For the text-containing cell, return its midpoint in (X, Y) coordinate format. 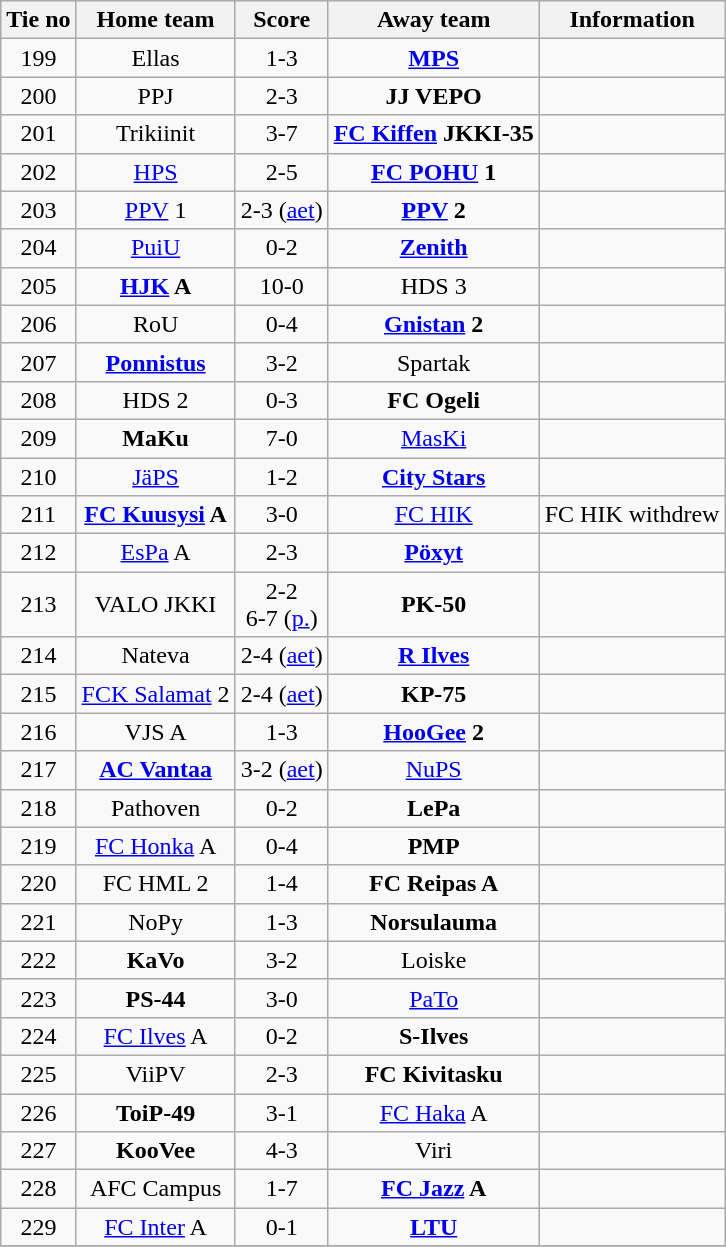
212 (38, 553)
228 (38, 1189)
208 (38, 400)
199 (38, 58)
JJ VEPO (434, 96)
3-1 (282, 1113)
Ponnistus (156, 362)
Viri (434, 1151)
KP-75 (434, 694)
1-4 (282, 884)
206 (38, 324)
205 (38, 286)
FC Kivitasku (434, 1074)
PS-44 (156, 998)
FC HIK (434, 515)
3-7 (282, 134)
222 (38, 960)
LePa (434, 808)
FC Kiffen JKKI-35 (434, 134)
FC Jazz A (434, 1189)
JäPS (156, 477)
FC Reipas A (434, 884)
215 (38, 694)
Gnistan 2 (434, 324)
PK-50 (434, 604)
226 (38, 1113)
LTU (434, 1227)
NoPy (156, 922)
HooGee 2 (434, 732)
R Ilves (434, 656)
Norsulauma (434, 922)
220 (38, 884)
PuiU (156, 248)
Score (282, 20)
VJS A (156, 732)
2-2 6-7 (p.) (282, 604)
Home team (156, 20)
AC Vantaa (156, 770)
224 (38, 1036)
10-0 (282, 286)
City Stars (434, 477)
Trikiinit (156, 134)
S-Ilves (434, 1036)
RoU (156, 324)
ToiP-49 (156, 1113)
Pathoven (156, 808)
VALO JKKI (156, 604)
2-3 (aet) (282, 210)
Nateva (156, 656)
227 (38, 1151)
225 (38, 1074)
KooVee (156, 1151)
MaKu (156, 438)
221 (38, 922)
214 (38, 656)
FC POHU 1 (434, 172)
0-1 (282, 1227)
KaVo (156, 960)
ViiPV (156, 1074)
218 (38, 808)
PPJ (156, 96)
Pöxyt (434, 553)
PMP (434, 846)
FC HML 2 (156, 884)
HPS (156, 172)
200 (38, 96)
HDS 3 (434, 286)
209 (38, 438)
Away team (434, 20)
FCK Salamat 2 (156, 694)
1-7 (282, 1189)
FC Honka A (156, 846)
223 (38, 998)
216 (38, 732)
Zenith (434, 248)
7-0 (282, 438)
FC Ogeli (434, 400)
204 (38, 248)
MPS (434, 58)
229 (38, 1227)
FC HIK withdrew (632, 515)
202 (38, 172)
HJK A (156, 286)
211 (38, 515)
1-2 (282, 477)
NuPS (434, 770)
4-3 (282, 1151)
2-5 (282, 172)
PPV 2 (434, 210)
HDS 2 (156, 400)
FC Kuusysi A (156, 515)
AFC Campus (156, 1189)
Information (632, 20)
217 (38, 770)
207 (38, 362)
213 (38, 604)
210 (38, 477)
Ellas (156, 58)
PPV 1 (156, 210)
Loiske (434, 960)
0-3 (282, 400)
201 (38, 134)
FC Ilves A (156, 1036)
PaTo (434, 998)
203 (38, 210)
MasKi (434, 438)
3-2 (aet) (282, 770)
FC Haka A (434, 1113)
Spartak (434, 362)
219 (38, 846)
Tie no (38, 20)
FC Inter A (156, 1227)
EsPa A (156, 553)
